Determine the (X, Y) coordinate at the center of the cell enclosing the given text.  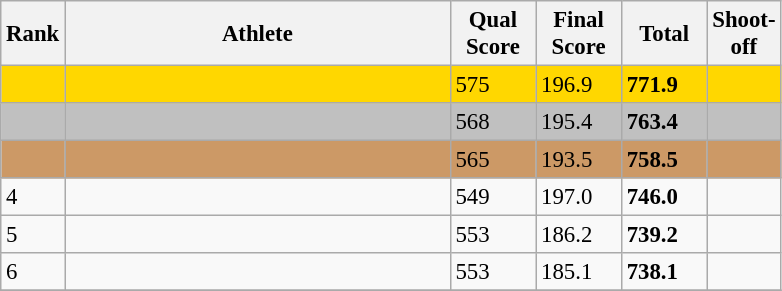
193.5 (579, 160)
Athlete (258, 34)
196.9 (579, 85)
Shoot-off (744, 34)
Total (664, 34)
568 (493, 122)
553 (493, 235)
771.9 (664, 85)
549 (493, 197)
4 (33, 197)
Qual Score (493, 34)
575 (493, 85)
Rank (33, 34)
758.5 (664, 160)
763.4 (664, 122)
186.2 (579, 235)
565 (493, 160)
Final Score (579, 34)
5 (33, 235)
195.4 (579, 122)
739.2 (664, 235)
197.0 (579, 197)
746.0 (664, 197)
